Identify which cell holds the provided text, then report its (X, Y) central coordinate. 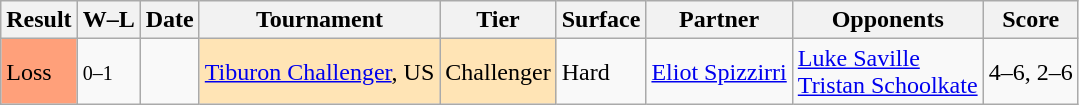
Loss (39, 72)
Tiburon Challenger, US (320, 72)
Partner (719, 20)
Tier (498, 20)
Tournament (320, 20)
Surface (601, 20)
Eliot Spizzirri (719, 72)
Luke Saville Tristan Schoolkate (888, 72)
0–1 (108, 72)
Date (170, 20)
Result (39, 20)
W–L (108, 20)
4–6, 2–6 (1030, 72)
Opponents (888, 20)
Hard (601, 72)
Score (1030, 20)
Challenger (498, 72)
